Search for the cell housing the specified text and yield its (X, Y) center coordinate. 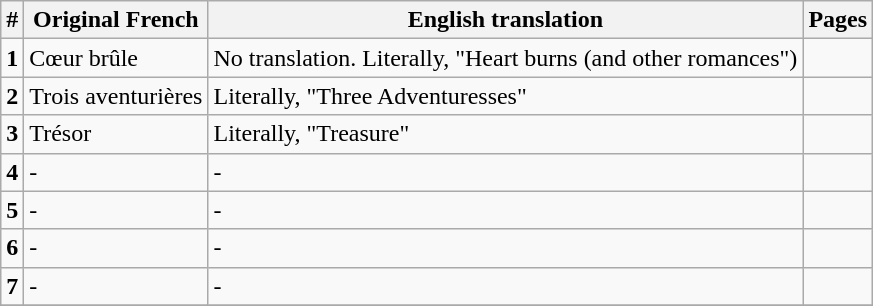
# (12, 20)
No translation. Literally, "Heart burns (and other romances") (506, 58)
English translation (506, 20)
4 (12, 172)
Trésor (116, 134)
Literally, "Three Adventuresses" (506, 96)
5 (12, 210)
7 (12, 286)
2 (12, 96)
6 (12, 248)
Literally, "Treasure" (506, 134)
Pages (838, 20)
Trois aventurières (116, 96)
1 (12, 58)
Cœur brûle (116, 58)
3 (12, 134)
Original French (116, 20)
